Search for the cell housing the specified text and yield its (X, Y) center coordinate. 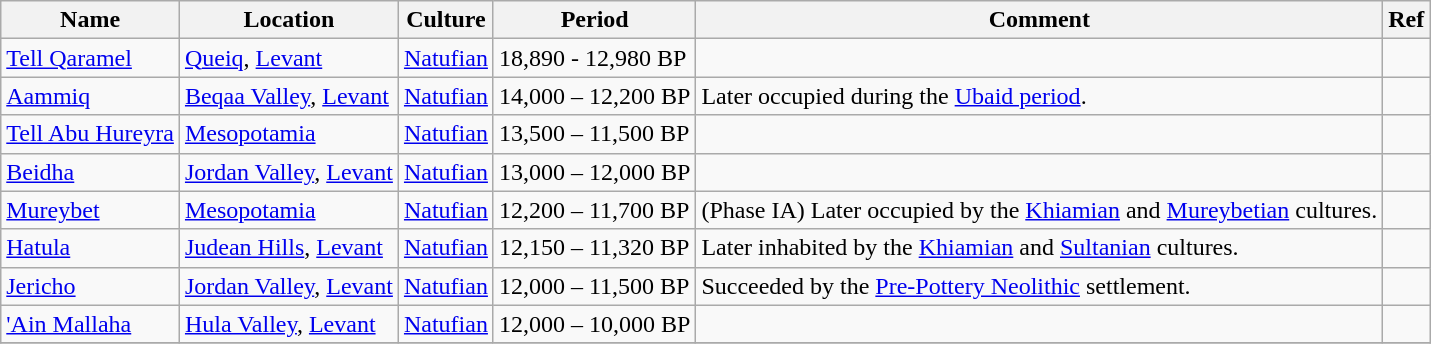
Location (288, 20)
13,000 – 12,000 BP (594, 172)
Aammiq (90, 96)
Tell Qaramel (90, 58)
Comment (1040, 20)
12,000 – 10,000 BP (594, 324)
'Ain Mallaha (90, 324)
Later inhabited by the Khiamian and Sultanian cultures. (1040, 248)
Period (594, 20)
13,500 – 11,500 BP (594, 134)
Later occupied during the Ubaid period. (1040, 96)
Beidha (90, 172)
Beqaa Valley, Levant (288, 96)
Name (90, 20)
Hatula (90, 248)
18,890 - 12,980 BP (594, 58)
12,000 – 11,500 BP (594, 286)
Tell Abu Hureyra (90, 134)
Succeeded by the Pre-Pottery Neolithic settlement. (1040, 286)
Culture (446, 20)
Queiq, Levant (288, 58)
Hula Valley, Levant (288, 324)
12,150 – 11,320 BP (594, 248)
(Phase IA) Later occupied by the Khiamian and Mureybetian cultures. (1040, 210)
12,200 – 11,700 BP (594, 210)
Judean Hills, Levant (288, 248)
Mureybet (90, 210)
Jericho (90, 286)
14,000 – 12,200 BP (594, 96)
Ref (1406, 20)
